Determine the (X, Y) coordinate at the center of the cell enclosing the given text.  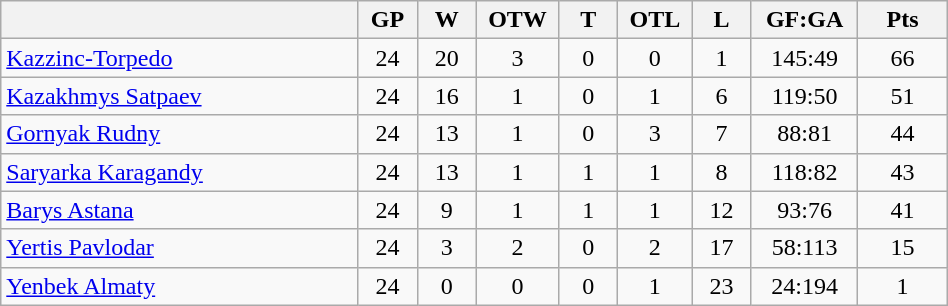
93:76 (804, 210)
T (588, 20)
118:82 (804, 172)
Gornyak Rudny (180, 134)
119:50 (804, 96)
Barys Astana (180, 210)
23 (722, 286)
Pts (902, 20)
6 (722, 96)
51 (902, 96)
Kazzinc-Torpedo (180, 58)
Yenbek Almaty (180, 286)
9 (446, 210)
43 (902, 172)
OTL (655, 20)
17 (722, 248)
44 (902, 134)
145:49 (804, 58)
Saryarka Karagandy (180, 172)
15 (902, 248)
16 (446, 96)
Yertis Pavlodar (180, 248)
8 (722, 172)
L (722, 20)
20 (446, 58)
GF:GA (804, 20)
66 (902, 58)
7 (722, 134)
OTW (518, 20)
12 (722, 210)
24:194 (804, 286)
W (446, 20)
88:81 (804, 134)
GP (388, 20)
41 (902, 210)
58:113 (804, 248)
Kazakhmys Satpaev (180, 96)
